Extract the (X, Y) coordinate from the center of the cell holding the provided text.  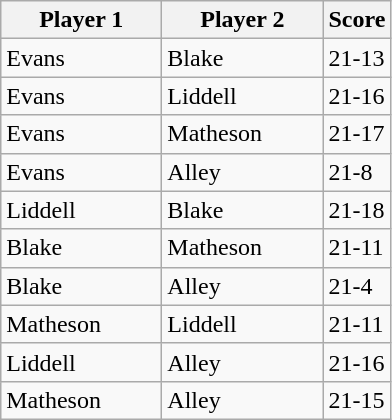
Score (357, 20)
Player 1 (82, 20)
21-18 (357, 210)
21-8 (357, 172)
21-15 (357, 400)
21-17 (357, 134)
Player 2 (242, 20)
21-4 (357, 286)
21-13 (357, 58)
